Identify which cell holds the provided text, then report its (x, y) central coordinate. 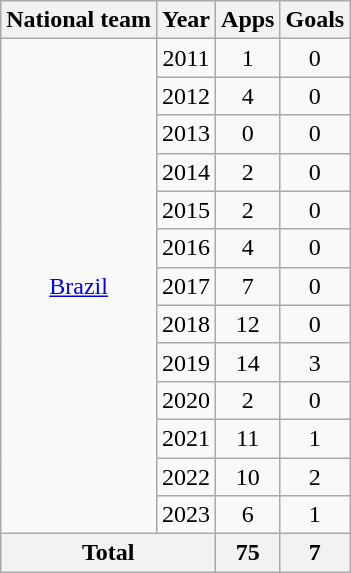
10 (248, 477)
3 (315, 362)
2019 (186, 362)
2018 (186, 324)
14 (248, 362)
2011 (186, 58)
Total (108, 553)
75 (248, 553)
Year (186, 20)
2022 (186, 477)
National team (79, 20)
Brazil (79, 286)
2016 (186, 248)
12 (248, 324)
2023 (186, 515)
Apps (248, 20)
2013 (186, 134)
Goals (315, 20)
2014 (186, 172)
2021 (186, 438)
11 (248, 438)
2017 (186, 286)
2020 (186, 400)
2012 (186, 96)
2015 (186, 210)
6 (248, 515)
